Locate the cell with the specified text and output its [X, Y] center coordinate. 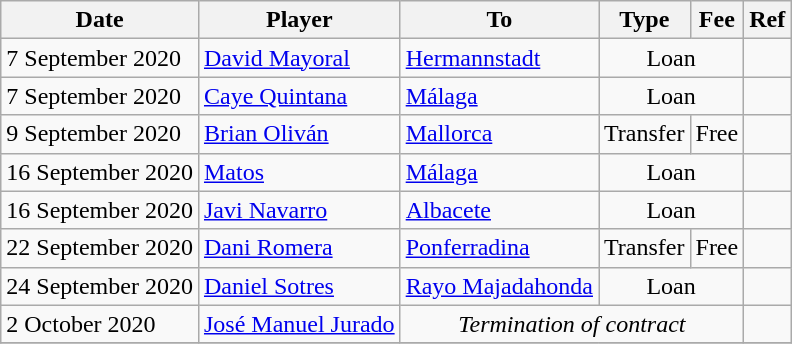
Fee [717, 20]
2 October 2020 [100, 324]
Ref [768, 20]
Ponferradina [499, 248]
Daniel Sotres [299, 286]
Rayo Majadahonda [499, 286]
9 September 2020 [100, 134]
22 September 2020 [100, 248]
Javi Navarro [299, 210]
Termination of contract [572, 324]
Matos [299, 172]
Dani Romera [299, 248]
Caye Quintana [299, 96]
Date [100, 20]
Hermannstadt [499, 58]
Mallorca [499, 134]
David Mayoral [299, 58]
To [499, 20]
Type [644, 20]
Player [299, 20]
José Manuel Jurado [299, 324]
Brian Oliván [299, 134]
24 September 2020 [100, 286]
Albacete [499, 210]
